Extract the (x, y) coordinate from the center of the cell holding the provided text.  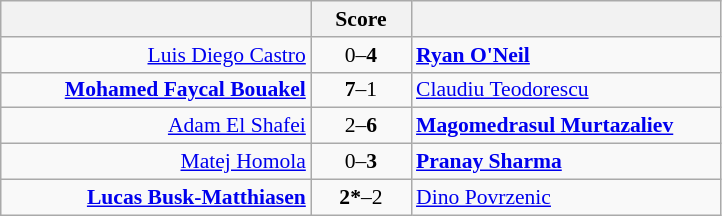
Magomedrasul Murtazaliev (566, 126)
Score (361, 19)
Matej Homola (156, 162)
Ryan O'Neil (566, 55)
0–3 (361, 162)
Mohamed Faycal Bouakel (156, 90)
Pranay Sharma (566, 162)
0–4 (361, 55)
2*–2 (361, 197)
2–6 (361, 126)
Claudiu Teodorescu (566, 90)
Adam El Shafei (156, 126)
7–1 (361, 90)
Dino Povrzenic (566, 197)
Lucas Busk-Matthiasen (156, 197)
Luis Diego Castro (156, 55)
